Find where the given text appears and provide that cell's center as [X, Y] coordinate. 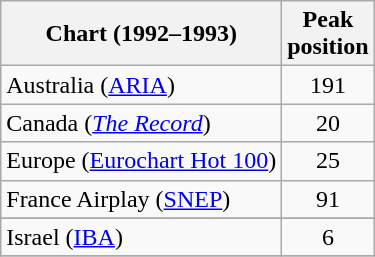
6 [328, 237]
25 [328, 161]
20 [328, 123]
Australia (ARIA) [142, 85]
191 [328, 85]
Canada (The Record) [142, 123]
Chart (1992–1993) [142, 34]
Peakposition [328, 34]
Israel (IBA) [142, 237]
91 [328, 199]
Europe (Eurochart Hot 100) [142, 161]
France Airplay (SNEP) [142, 199]
